Identify which cell holds the provided text, then report its (x, y) central coordinate. 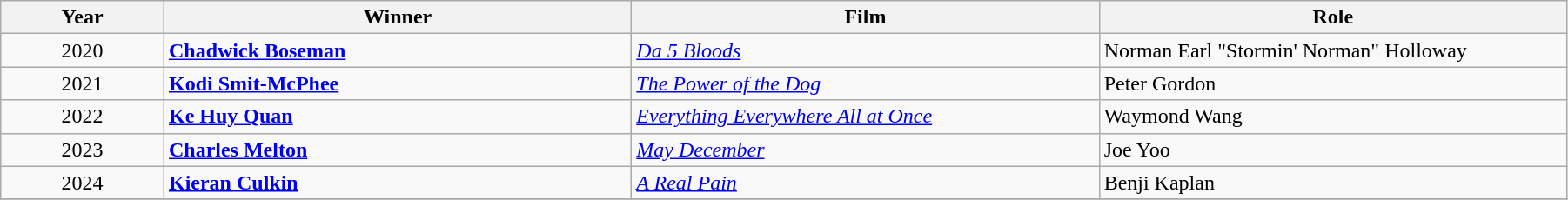
Charles Melton (397, 150)
Peter Gordon (1333, 83)
Everything Everywhere All at Once (865, 117)
Waymond Wang (1333, 117)
Winner (397, 17)
May December (865, 150)
Norman Earl "Stormin' Norman" Holloway (1333, 50)
A Real Pain (865, 183)
2020 (83, 50)
2023 (83, 150)
2024 (83, 183)
Year (83, 17)
Joe Yoo (1333, 150)
Chadwick Boseman (397, 50)
Role (1333, 17)
2022 (83, 117)
Kieran Culkin (397, 183)
Ke Huy Quan (397, 117)
The Power of the Dog (865, 83)
Film (865, 17)
Benji Kaplan (1333, 183)
Da 5 Bloods (865, 50)
Kodi Smit-McPhee (397, 83)
2021 (83, 83)
